Scan for the cell matching the given text and deliver its [X, Y] coordinate at center. 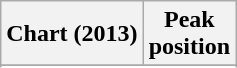
Chart (2013) [72, 34]
Peakposition [189, 34]
